Locate the cell with the specified text and output its (x, y) center coordinate. 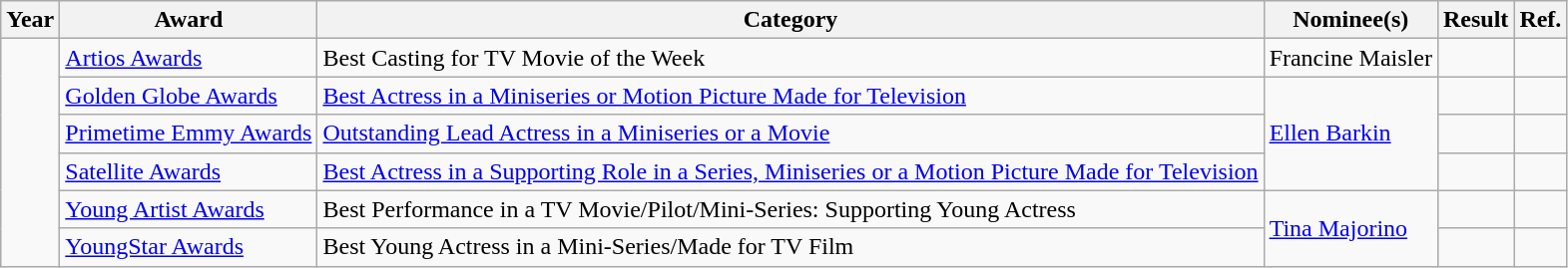
Year (30, 20)
Best Actress in a Supporting Role in a Series, Miniseries or a Motion Picture Made for Television (790, 171)
Best Casting for TV Movie of the Week (790, 58)
Award (189, 20)
Ellen Barkin (1350, 134)
Result (1475, 20)
Artios Awards (189, 58)
Satellite Awards (189, 171)
Tina Majorino (1350, 228)
Outstanding Lead Actress in a Miniseries or a Movie (790, 134)
Francine Maisler (1350, 58)
Best Performance in a TV Movie/Pilot/Mini-Series: Supporting Young Actress (790, 209)
Category (790, 20)
Primetime Emmy Awards (189, 134)
YoungStar Awards (189, 247)
Best Young Actress in a Mini-Series/Made for TV Film (790, 247)
Best Actress in a Miniseries or Motion Picture Made for Television (790, 96)
Golden Globe Awards (189, 96)
Ref. (1541, 20)
Young Artist Awards (189, 209)
Nominee(s) (1350, 20)
